From the cell containing the given text, extract its center point as (x, y) coordinate. 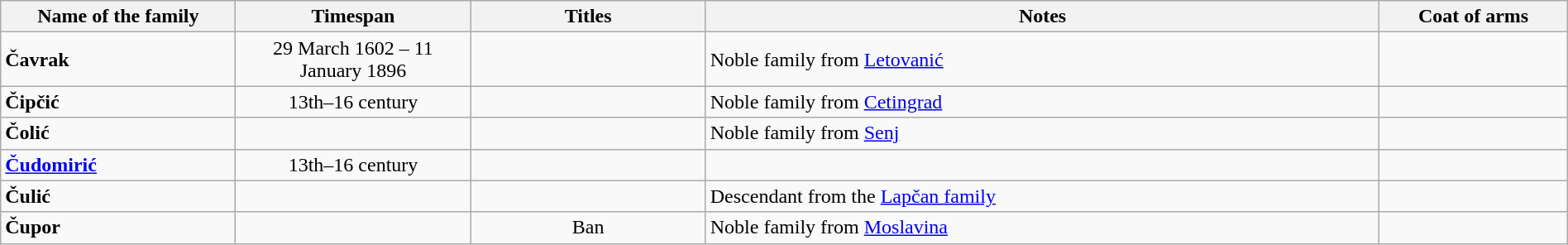
Noble family from Letovanić (1042, 60)
Čupor (118, 228)
Descendant from the Lapčan family (1042, 196)
29 March 1602 – 11 January 1896 (353, 60)
Coat of arms (1474, 17)
Noble family from Cetingrad (1042, 102)
Noble family from Senj (1042, 133)
Titles (588, 17)
Čudomirić (118, 165)
Ban (588, 228)
Čipčić (118, 102)
Čulić (118, 196)
Čolić (118, 133)
Notes (1042, 17)
Timespan (353, 17)
Name of the family (118, 17)
Noble family from Moslavina (1042, 228)
Čavrak (118, 60)
